For the text-containing cell, return its midpoint in (X, Y) coordinate format. 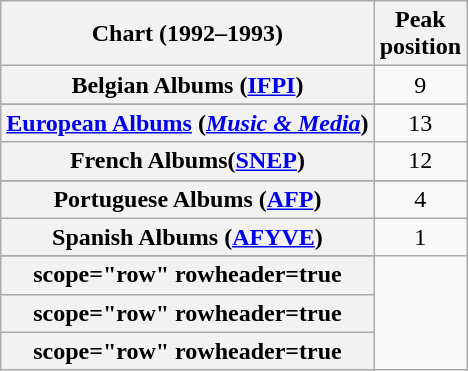
Spanish Albums (AFYVE) (188, 237)
Portuguese Albums (AFP) (188, 199)
12 (420, 161)
1 (420, 237)
French Albums(SNEP) (188, 161)
Belgian Albums (IFPI) (188, 85)
4 (420, 199)
Chart (1992–1993) (188, 34)
13 (420, 123)
Peakposition (420, 34)
European Albums (Music & Media) (188, 123)
9 (420, 85)
